Search for the cell housing the specified text and yield its [X, Y] center coordinate. 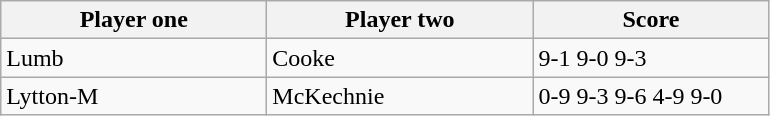
Lytton-M [134, 96]
McKechnie [400, 96]
0-9 9-3 9-6 4-9 9-0 [651, 96]
Player one [134, 20]
Score [651, 20]
Cooke [400, 58]
9-1 9-0 9-3 [651, 58]
Player two [400, 20]
Lumb [134, 58]
